Locate the cell with the specified text and output its [x, y] center coordinate. 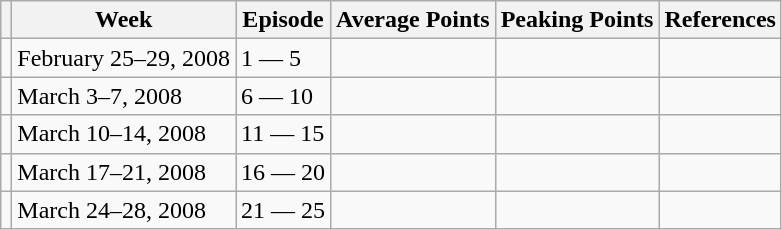
February 25–29, 2008 [124, 58]
11 — 15 [284, 134]
March 17–21, 2008 [124, 172]
Peaking Points [577, 20]
1 — 5 [284, 58]
March 10–14, 2008 [124, 134]
Week [124, 20]
March 24–28, 2008 [124, 210]
21 — 25 [284, 210]
Episode [284, 20]
March 3–7, 2008 [124, 96]
6 — 10 [284, 96]
16 — 20 [284, 172]
Average Points [414, 20]
References [720, 20]
